Detect which cell encompasses the target text, then output its (x, y) center coordinate. 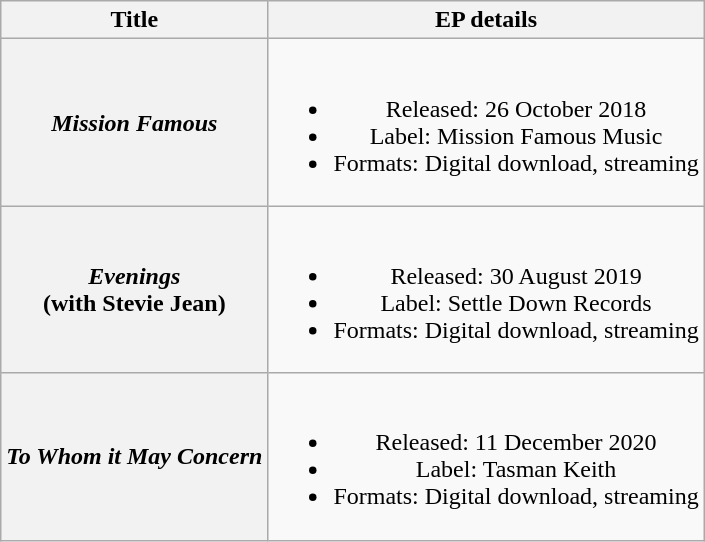
Evenings (with Stevie Jean) (134, 290)
EP details (486, 20)
Released: 30 August 2019Label: Settle Down RecordsFormats: Digital download, streaming (486, 290)
Mission Famous (134, 122)
Released: 11 December 2020Label: Tasman KeithFormats: Digital download, streaming (486, 456)
Title (134, 20)
To Whom it May Concern (134, 456)
Released: 26 October 2018Label: Mission Famous MusicFormats: Digital download, streaming (486, 122)
